Determine the [x, y] coordinate at the center of the cell enclosing the given text.  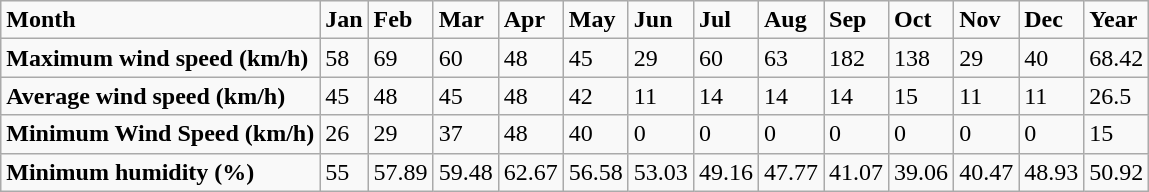
40.47 [986, 172]
41.07 [856, 172]
26.5 [1116, 96]
69 [400, 58]
47.77 [790, 172]
138 [922, 58]
58 [344, 58]
Jan [344, 20]
63 [790, 58]
53.03 [660, 172]
62.67 [530, 172]
Mar [466, 20]
Year [1116, 20]
Minimum Wind Speed (km/h) [160, 134]
Nov [986, 20]
Dec [1052, 20]
39.06 [922, 172]
May [596, 20]
57.89 [400, 172]
Apr [530, 20]
Jun [660, 20]
68.42 [1116, 58]
37 [466, 134]
Aug [790, 20]
182 [856, 58]
Jul [726, 20]
Minimum humidity (%) [160, 172]
Month [160, 20]
Average wind speed (km/h) [160, 96]
Oct [922, 20]
48.93 [1052, 172]
50.92 [1116, 172]
49.16 [726, 172]
Feb [400, 20]
Sep [856, 20]
56.58 [596, 172]
Maximum wind speed (km/h) [160, 58]
42 [596, 96]
26 [344, 134]
59.48 [466, 172]
55 [344, 172]
